Provide the [x, y] coordinate of the cell's center where the given text is located.  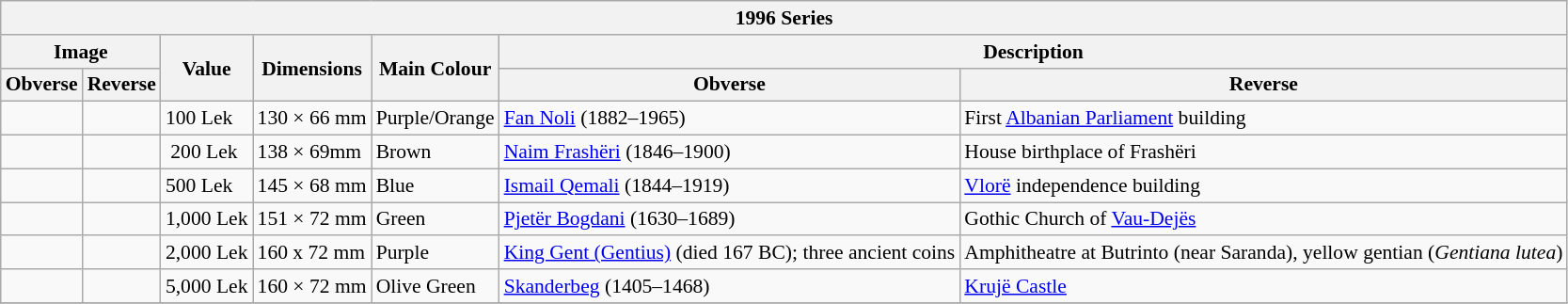
5,000 Lek [207, 286]
Brown [436, 152]
Fan Noli (1882–1965) [730, 119]
Description [1034, 52]
100 Lek [207, 119]
Amphitheatre at Butrinto (near Saranda), yellow gentian (Gentiana lutea) [1263, 253]
Image [81, 52]
160 × 72 mm [312, 286]
2,000 Lek [207, 253]
Naim Frashëri (1846–1900) [730, 152]
160 x 72 mm [312, 253]
138 × 69mm [312, 152]
Gothic Church of Vau-Dejës [1263, 219]
King Gent (Gentius) (died 167 BC); three ancient coins [730, 253]
Purple/Orange [436, 119]
Blue [436, 185]
Krujë Castle [1263, 286]
Pjetër Bogdani (1630–1689) [730, 219]
First Albanian Parliament building [1263, 119]
Value [207, 68]
151 × 72 mm [312, 219]
Purple [436, 253]
200 Lek [207, 152]
Vlorë independence building [1263, 185]
130 × 66 mm [312, 119]
500 Lek [207, 185]
Dimensions [312, 68]
Green [436, 219]
Main Colour [436, 68]
Ismail Qemali (1844–1919) [730, 185]
House birthplace of Frashëri [1263, 152]
1996 Series [784, 18]
Olive Green [436, 286]
1,000 Lek [207, 219]
145 × 68 mm [312, 185]
Skanderbeg (1405–1468) [730, 286]
